Detect which cell encompasses the target text, then output its [x, y] center coordinate. 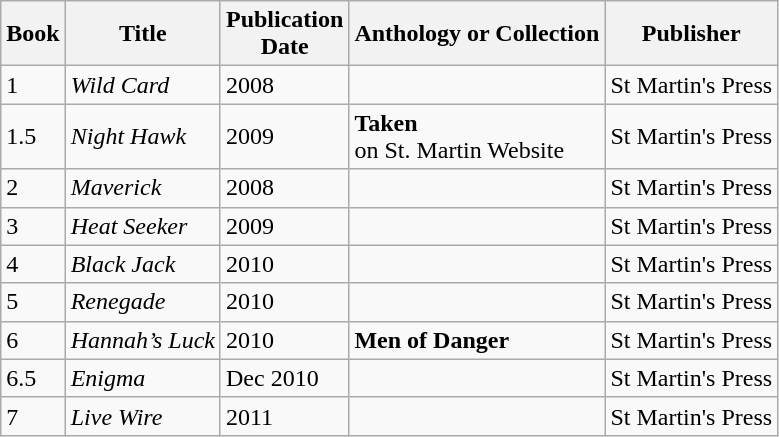
Live Wire [142, 416]
Takenon St. Martin Website [477, 136]
1.5 [33, 136]
4 [33, 264]
Publisher [692, 34]
5 [33, 302]
Dec 2010 [284, 378]
Renegade [142, 302]
Enigma [142, 378]
3 [33, 226]
Black Jack [142, 264]
2011 [284, 416]
PublicationDate [284, 34]
Hannah’s Luck [142, 340]
6.5 [33, 378]
1 [33, 85]
Anthology or Collection [477, 34]
7 [33, 416]
Maverick [142, 188]
Heat Seeker [142, 226]
Title [142, 34]
6 [33, 340]
Night Hawk [142, 136]
2 [33, 188]
Men of Danger [477, 340]
Book [33, 34]
Wild Card [142, 85]
